Provide the (x, y) coordinate of the cell's center where the given text is located.  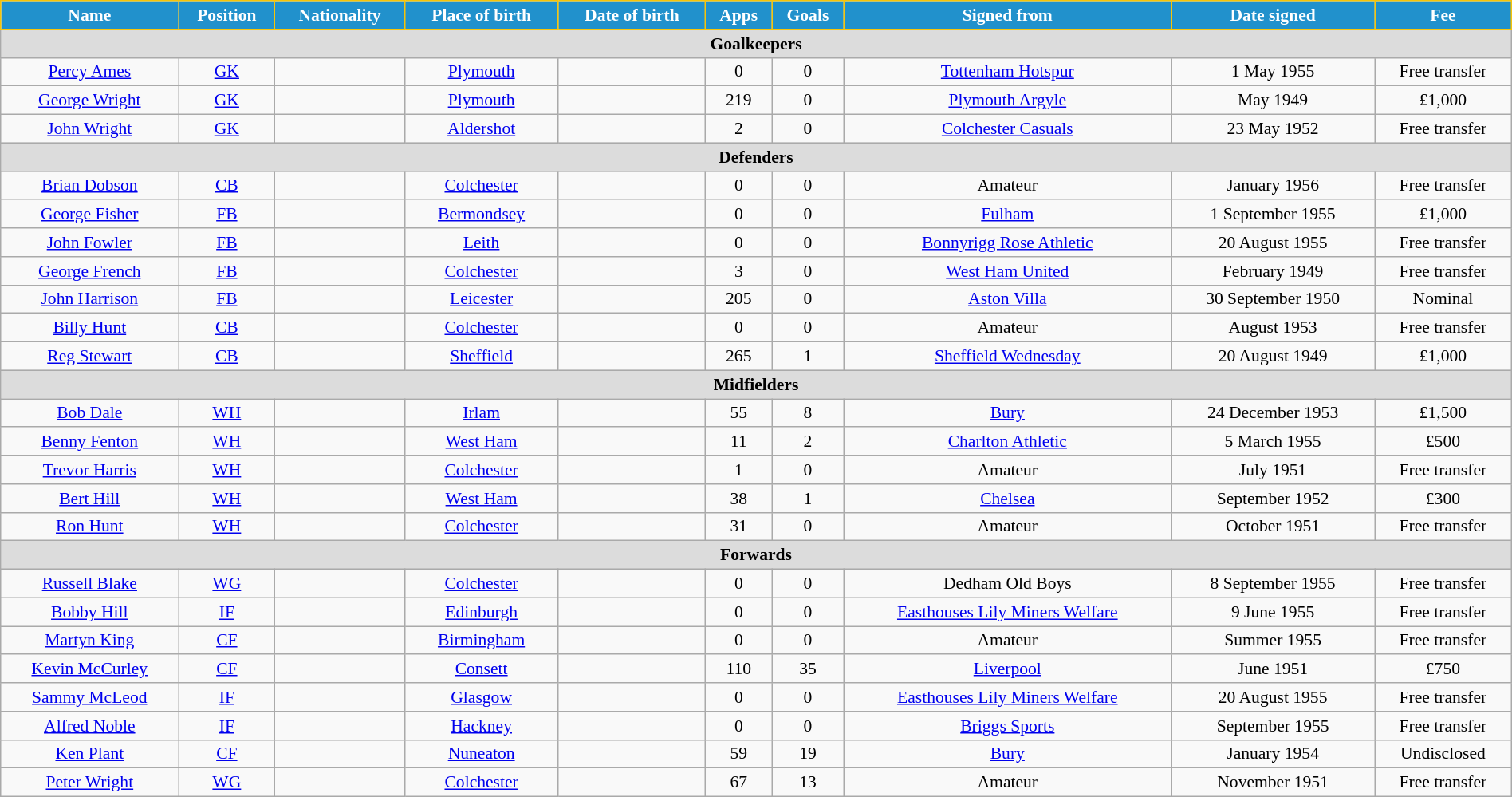
Edinburgh (482, 612)
23 May 1952 (1273, 129)
£300 (1443, 499)
Aston Villa (1008, 299)
9 June 1955 (1273, 612)
Kevin McCurley (89, 669)
Fee (1443, 15)
Colchester Casuals (1008, 129)
John Fowler (89, 243)
£750 (1443, 669)
Reg Stewart (89, 357)
30 September 1950 (1273, 299)
February 1949 (1273, 271)
Place of birth (482, 15)
Aldershot (482, 129)
January 1956 (1273, 186)
Bob Dale (89, 413)
January 1954 (1273, 754)
Bermondsey (482, 215)
Position (226, 15)
September 1952 (1273, 499)
Brian Dobson (89, 186)
5 March 1955 (1273, 442)
Bonnyrigg Rose Athletic (1008, 243)
Percy Ames (89, 72)
Name (89, 15)
59 (738, 754)
May 1949 (1273, 101)
205 (738, 299)
Date of birth (632, 15)
Ken Plant (89, 754)
Irlam (482, 413)
Signed from (1008, 15)
George Fisher (89, 215)
219 (738, 101)
£1,500 (1443, 413)
Russell Blake (89, 584)
8 (808, 413)
Bobby Hill (89, 612)
Billy Hunt (89, 328)
Goals (808, 15)
Bert Hill (89, 499)
John Wright (89, 129)
September 1955 (1273, 726)
July 1951 (1273, 470)
£500 (1443, 442)
Birmingham (482, 641)
Midfielders (756, 385)
265 (738, 357)
Goalkeepers (756, 44)
8 September 1955 (1273, 584)
George Wright (89, 101)
Fulham (1008, 215)
Nominal (1443, 299)
13 (808, 783)
August 1953 (1273, 328)
38 (738, 499)
Apps (738, 15)
Sammy McLeod (89, 697)
Benny Fenton (89, 442)
3 (738, 271)
Hackney (482, 726)
Date signed (1273, 15)
Summer 1955 (1273, 641)
Trevor Harris (89, 470)
55 (738, 413)
Sheffield (482, 357)
35 (808, 669)
19 (808, 754)
Briggs Sports (1008, 726)
John Harrison (89, 299)
Undisclosed (1443, 754)
Peter Wright (89, 783)
Charlton Athletic (1008, 442)
Liverpool (1008, 669)
Glasgow (482, 697)
Leith (482, 243)
Alfred Noble (89, 726)
Nationality (340, 15)
1 September 1955 (1273, 215)
Martyn King (89, 641)
11 (738, 442)
Sheffield Wednesday (1008, 357)
67 (738, 783)
George French (89, 271)
Nuneaton (482, 754)
Tottenham Hotspur (1008, 72)
Dedham Old Boys (1008, 584)
110 (738, 669)
Ron Hunt (89, 527)
June 1951 (1273, 669)
20 August 1949 (1273, 357)
31 (738, 527)
24 December 1953 (1273, 413)
November 1951 (1273, 783)
Leicester (482, 299)
October 1951 (1273, 527)
1 May 1955 (1273, 72)
Consett (482, 669)
Plymouth Argyle (1008, 101)
Defenders (756, 157)
West Ham United (1008, 271)
Forwards (756, 555)
Chelsea (1008, 499)
